Find where the given text appears and provide that cell's center as (x, y) coordinate. 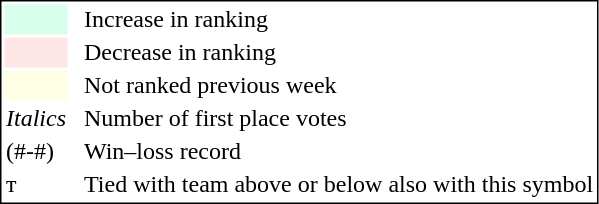
Win–loss record (338, 151)
Number of first place votes (338, 119)
Decrease in ranking (338, 53)
Increase in ranking (338, 19)
Italics (36, 119)
Not ranked previous week (338, 85)
Tied with team above or below also with this symbol (338, 185)
т (36, 185)
(#-#) (36, 151)
